Find where the given text appears and provide that cell's center as (X, Y) coordinate. 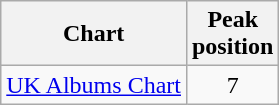
7 (232, 85)
UK Albums Chart (94, 85)
Peakposition (232, 34)
Chart (94, 34)
